Scan for the cell matching the given text and deliver its [x, y] coordinate at center. 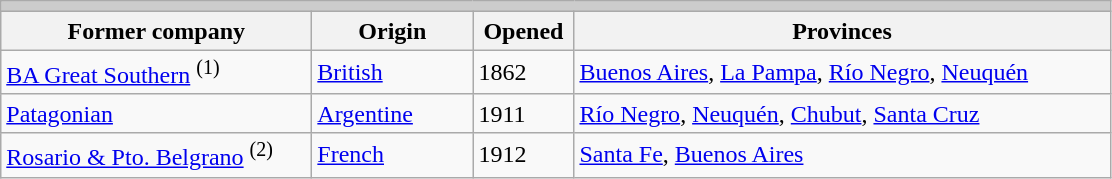
Santa Fe, Buenos Aires [842, 154]
French [392, 154]
Argentine [392, 113]
Río Negro, Neuquén, Chubut, Santa Cruz [842, 113]
Provinces [842, 31]
Patagonian [156, 113]
1912 [524, 154]
Origin [392, 31]
Buenos Aires, La Pampa, Río Negro, Neuquén [842, 72]
Former company [156, 31]
Opened [524, 31]
Rosario & Pto. Belgrano (2) [156, 154]
1911 [524, 113]
1862 [524, 72]
British [392, 72]
BA Great Southern (1) [156, 72]
